For the text-containing cell, return its midpoint in [X, Y] coordinate format. 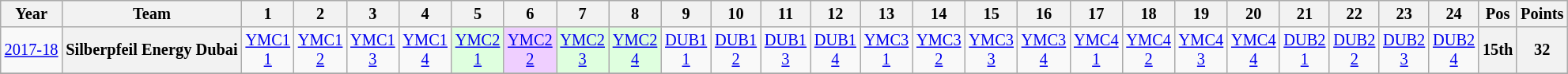
32 [1542, 50]
15th [1498, 50]
DUB23 [1404, 50]
22 [1354, 14]
9 [686, 14]
DUB14 [835, 50]
YMC34 [1044, 50]
Pos [1498, 14]
20 [1253, 14]
YMC21 [478, 50]
DUB22 [1354, 50]
YMC31 [886, 50]
7 [583, 14]
21 [1305, 14]
YMC12 [320, 50]
YMC14 [425, 50]
11 [786, 14]
4 [425, 14]
13 [886, 14]
10 [735, 14]
Points [1542, 14]
YMC42 [1148, 50]
24 [1453, 14]
YMC32 [939, 50]
YMC23 [583, 50]
Team [152, 14]
DUB24 [1453, 50]
8 [635, 14]
17 [1096, 14]
YMC33 [991, 50]
18 [1148, 14]
DUB12 [735, 50]
YMC11 [268, 50]
2017-18 [32, 50]
YMC24 [635, 50]
YMC13 [372, 50]
DUB13 [786, 50]
6 [530, 14]
14 [939, 14]
YMC22 [530, 50]
5 [478, 14]
1 [268, 14]
16 [1044, 14]
15 [991, 14]
YMC43 [1201, 50]
2 [320, 14]
3 [372, 14]
23 [1404, 14]
YMC44 [1253, 50]
DUB21 [1305, 50]
Year [32, 14]
19 [1201, 14]
12 [835, 14]
DUB11 [686, 50]
YMC41 [1096, 50]
Silberpfeil Energy Dubai [152, 50]
